Return [x, y] of the center of cell containing provided text 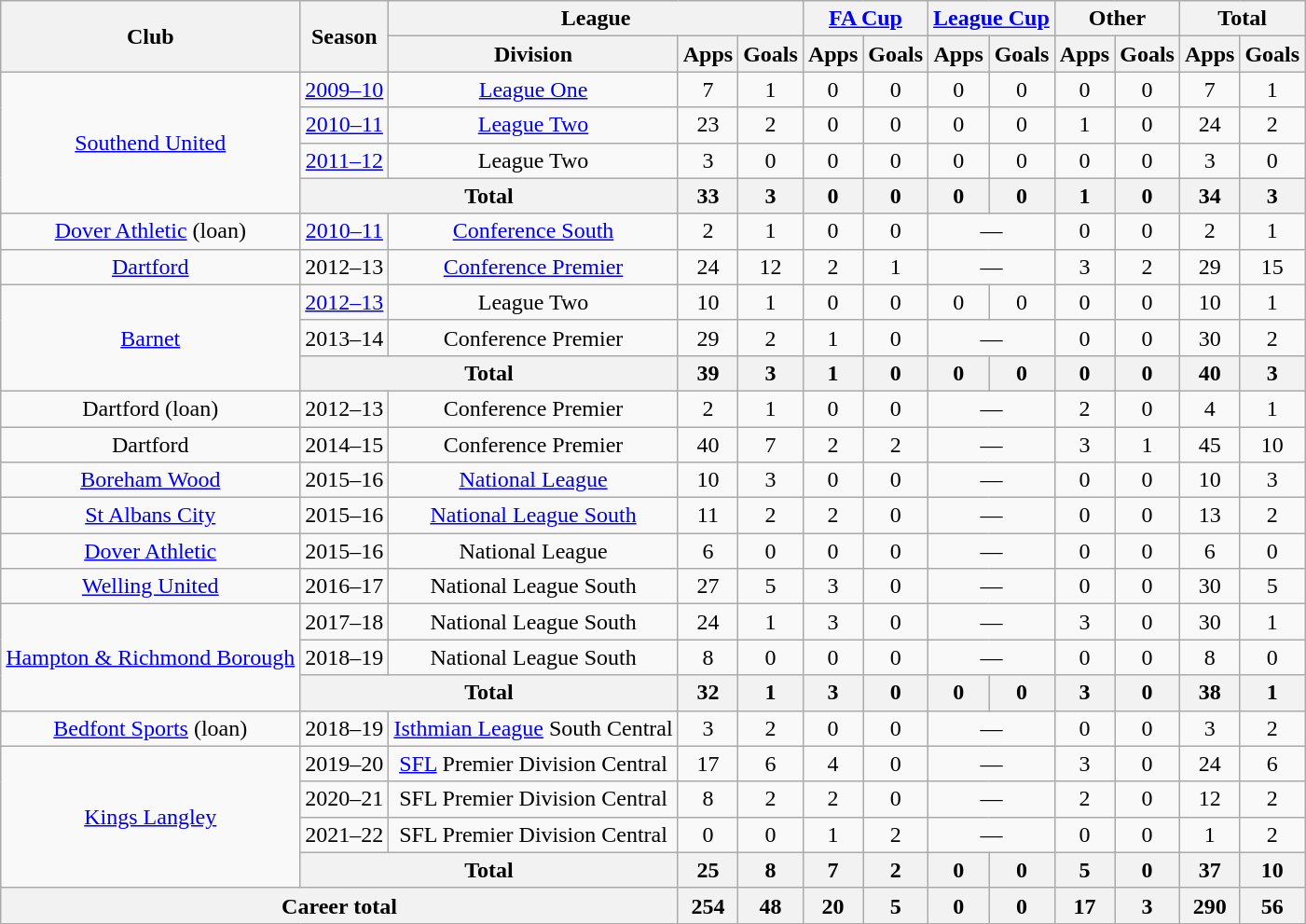
11 [708, 516]
Barnet [151, 338]
Boreham Wood [151, 480]
15 [1272, 267]
Conference South [533, 231]
Bedfont Sports (loan) [151, 728]
290 [1209, 905]
League Cup [992, 19]
2011–12 [345, 160]
56 [1272, 905]
Season [345, 36]
20 [832, 905]
Division [533, 54]
Southend United [151, 143]
2019–20 [345, 764]
Career total [339, 905]
Other [1117, 19]
45 [1209, 445]
Club [151, 36]
2021–22 [345, 834]
League [597, 19]
Welling United [151, 586]
Dover Athletic (loan) [151, 231]
2020–21 [345, 799]
33 [708, 196]
2013–14 [345, 338]
2009–10 [345, 90]
254 [708, 905]
2014–15 [345, 445]
38 [1209, 693]
Dover Athletic [151, 551]
2017–18 [345, 622]
25 [708, 870]
23 [708, 125]
St Albans City [151, 516]
34 [1209, 196]
FA Cup [865, 19]
39 [708, 373]
37 [1209, 870]
Dartford (loan) [151, 408]
Hampton & Richmond Borough [151, 657]
Kings Langley [151, 817]
48 [771, 905]
32 [708, 693]
13 [1209, 516]
27 [708, 586]
Isthmian League South Central [533, 728]
League One [533, 90]
2016–17 [345, 586]
